Provide the [X, Y] coordinate of the cell's center where the given text is located.  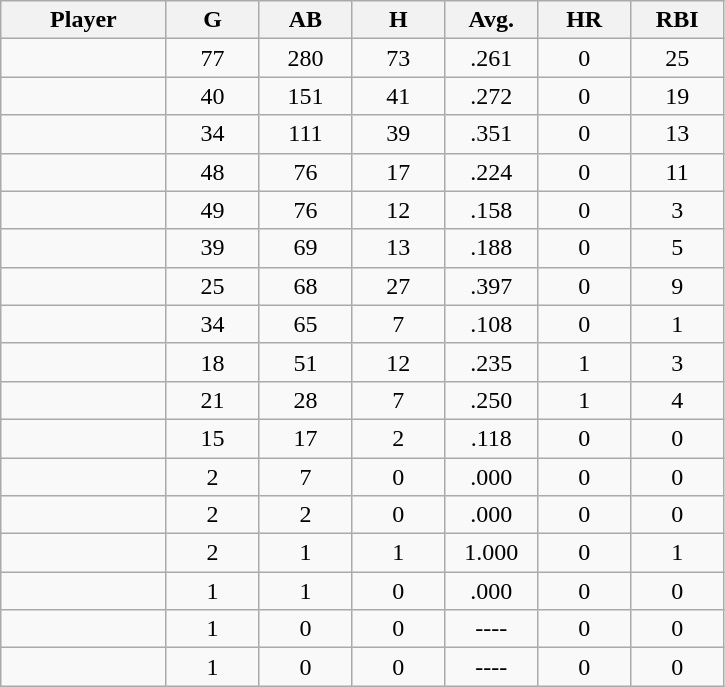
28 [306, 400]
4 [678, 400]
.188 [492, 248]
.250 [492, 400]
15 [212, 438]
40 [212, 96]
.272 [492, 96]
49 [212, 210]
11 [678, 172]
5 [678, 248]
73 [398, 58]
.235 [492, 362]
77 [212, 58]
48 [212, 172]
.158 [492, 210]
.261 [492, 58]
.224 [492, 172]
21 [212, 400]
51 [306, 362]
Avg. [492, 20]
69 [306, 248]
G [212, 20]
111 [306, 134]
19 [678, 96]
27 [398, 286]
RBI [678, 20]
9 [678, 286]
151 [306, 96]
65 [306, 324]
68 [306, 286]
280 [306, 58]
H [398, 20]
41 [398, 96]
Player [84, 20]
.397 [492, 286]
AB [306, 20]
HR [584, 20]
.351 [492, 134]
18 [212, 362]
.118 [492, 438]
1.000 [492, 553]
.108 [492, 324]
